Extract the (X, Y) coordinate from the center of the cell holding the provided text.  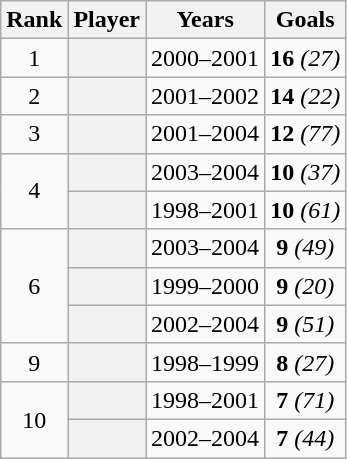
16 (27) (306, 58)
7 (71) (306, 400)
Rank (34, 20)
2001–2004 (206, 134)
Goals (306, 20)
4 (34, 191)
9 (51) (306, 324)
8 (27) (306, 362)
2 (34, 96)
9 (20) (306, 286)
1 (34, 58)
2001–2002 (206, 96)
7 (44) (306, 438)
10 (37) (306, 172)
10 (61) (306, 210)
14 (22) (306, 96)
9 (49) (306, 248)
9 (34, 362)
Years (206, 20)
3 (34, 134)
12 (77) (306, 134)
2000–2001 (206, 58)
6 (34, 286)
1999–2000 (206, 286)
1998–1999 (206, 362)
Player (107, 20)
10 (34, 419)
